Return [x, y] of the center of cell containing provided text 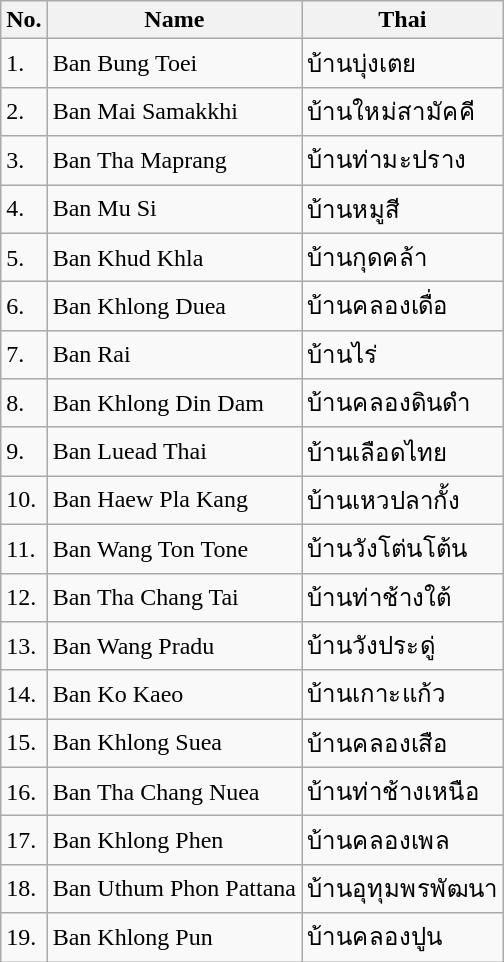
บ้านอุทุมพรพัฒนา [403, 888]
Ban Khlong Pun [174, 938]
บ้านบุ่งเตย [403, 64]
18. [24, 888]
2. [24, 112]
บ้านวังประดู่ [403, 646]
6. [24, 306]
Ban Khlong Suea [174, 744]
Ban Khlong Duea [174, 306]
บ้านเหวปลากั้ง [403, 500]
16. [24, 792]
บ้านคลองเดื่อ [403, 306]
9. [24, 452]
Ban Ko Kaeo [174, 694]
บ้านท่ามะปราง [403, 160]
1. [24, 64]
บ้านท่าช้างใต้ [403, 598]
Thai [403, 20]
3. [24, 160]
Ban Uthum Phon Pattana [174, 888]
Ban Rai [174, 354]
Ban Wang Ton Tone [174, 548]
4. [24, 208]
5. [24, 258]
บ้านหมูสี [403, 208]
12. [24, 598]
บ้านเลือดไทย [403, 452]
Name [174, 20]
Ban Mai Samakkhi [174, 112]
Ban Bung Toei [174, 64]
บ้านวังโต่นโต้น [403, 548]
บ้านเกาะแก้ว [403, 694]
บ้านท่าช้างเหนือ [403, 792]
บ้านคลองปูน [403, 938]
Ban Tha Chang Nuea [174, 792]
Ban Haew Pla Kang [174, 500]
10. [24, 500]
15. [24, 744]
Ban Wang Pradu [174, 646]
บ้านกุดคล้า [403, 258]
8. [24, 404]
11. [24, 548]
13. [24, 646]
19. [24, 938]
17. [24, 840]
Ban Tha Maprang [174, 160]
Ban Tha Chang Tai [174, 598]
Ban Luead Thai [174, 452]
บ้านไร่ [403, 354]
Ban Khud Khla [174, 258]
Ban Mu Si [174, 208]
บ้านใหม่สามัคคี [403, 112]
บ้านคลองเสือ [403, 744]
Ban Khlong Din Dam [174, 404]
14. [24, 694]
บ้านคลองดินดำ [403, 404]
Ban Khlong Phen [174, 840]
7. [24, 354]
บ้านคลองเพล [403, 840]
No. [24, 20]
